Provide the [X, Y] coordinate of the cell's center where the given text is located.  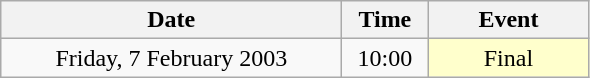
Time [385, 20]
Date [172, 20]
Final [508, 58]
Event [508, 20]
Friday, 7 February 2003 [172, 58]
10:00 [385, 58]
